Determine the (x, y) coordinate at the center of the cell enclosing the given text.  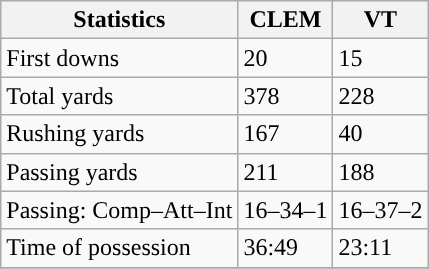
Total yards (120, 96)
211 (286, 172)
Rushing yards (120, 134)
Time of possession (120, 248)
167 (286, 134)
40 (380, 134)
23:11 (380, 248)
First downs (120, 58)
378 (286, 96)
CLEM (286, 20)
Passing: Comp–Att–Int (120, 210)
16–34–1 (286, 210)
Passing yards (120, 172)
VT (380, 20)
20 (286, 58)
188 (380, 172)
228 (380, 96)
Statistics (120, 20)
36:49 (286, 248)
16–37–2 (380, 210)
15 (380, 58)
